Output the (x, y) coordinate of the center of the cell containing the given text.  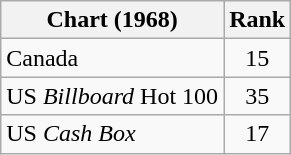
Rank (258, 20)
35 (258, 96)
US Billboard Hot 100 (112, 96)
Chart (1968) (112, 20)
15 (258, 58)
US Cash Box (112, 134)
17 (258, 134)
Canada (112, 58)
